Return (x, y) of the center of cell containing provided text 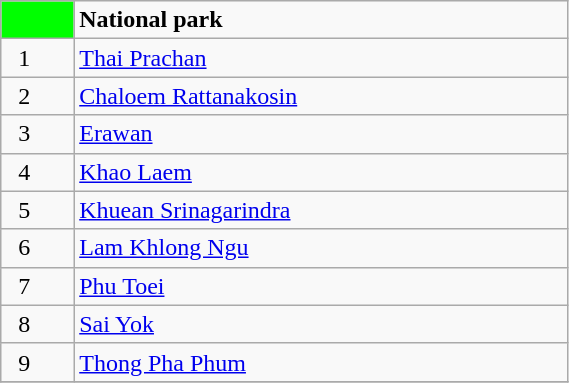
Lam Khlong Ngu (321, 248)
2 (38, 96)
7 (38, 286)
Khao Laem (321, 172)
1 (38, 58)
Khuean Srinagarindra (321, 210)
Sai Yok (321, 324)
Thong Pha Phum (321, 362)
Chaloem Rattanakosin (321, 96)
National park (321, 20)
3 (38, 134)
4 (38, 172)
8 (38, 324)
Erawan (321, 134)
Phu Toei (321, 286)
6 (38, 248)
5 (38, 210)
9 (38, 362)
Thai Prachan (321, 58)
